For the text-containing cell, return its midpoint in [X, Y] coordinate format. 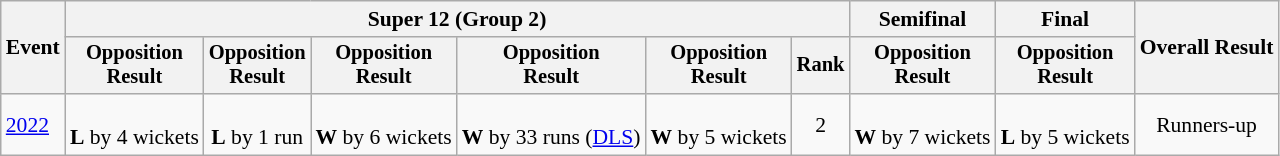
L by 1 run [258, 124]
2 [821, 124]
W by 7 wickets [922, 124]
Runners-up [1207, 124]
L by 4 wickets [134, 124]
2022 [33, 124]
Semifinal [922, 19]
Super 12 (Group 2) [457, 19]
Event [33, 48]
W by 33 runs (DLS) [552, 124]
Rank [821, 66]
W by 6 wickets [383, 124]
L by 5 wickets [1066, 124]
Final [1066, 19]
Overall Result [1207, 48]
W by 5 wickets [719, 124]
